Detect which cell encompasses the target text, then output its (x, y) center coordinate. 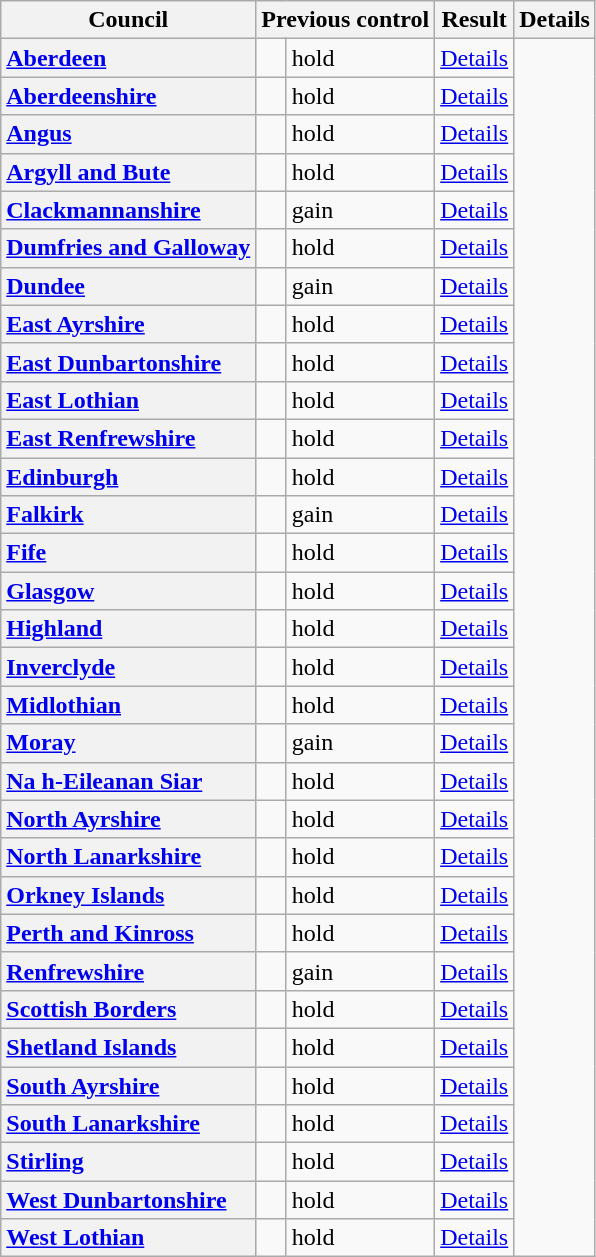
North Ayrshire (128, 819)
Dundee (128, 286)
Aberdeenshire (128, 96)
Na h-Eileanan Siar (128, 781)
South Lanarkshire (128, 1124)
Angus (128, 134)
Falkirk (128, 515)
Moray (128, 743)
Perth and Kinross (128, 933)
Argyll and Bute (128, 172)
East Lothian (128, 400)
Scottish Borders (128, 1009)
Previous control (346, 20)
Aberdeen (128, 58)
Edinburgh (128, 477)
Orkney Islands (128, 895)
Result (474, 20)
North Lanarkshire (128, 857)
Shetland Islands (128, 1047)
East Renfrewshire (128, 438)
West Lothian (128, 1238)
South Ayrshire (128, 1085)
Inverclyde (128, 667)
Clackmannanshire (128, 210)
Midlothian (128, 705)
Council (128, 20)
Fife (128, 553)
East Dunbartonshire (128, 362)
Renfrewshire (128, 971)
East Ayrshire (128, 324)
Highland (128, 629)
Glasgow (128, 591)
Dumfries and Galloway (128, 248)
Stirling (128, 1162)
West Dunbartonshire (128, 1200)
